Scan for the cell matching the given text and deliver its (X, Y) coordinate at center. 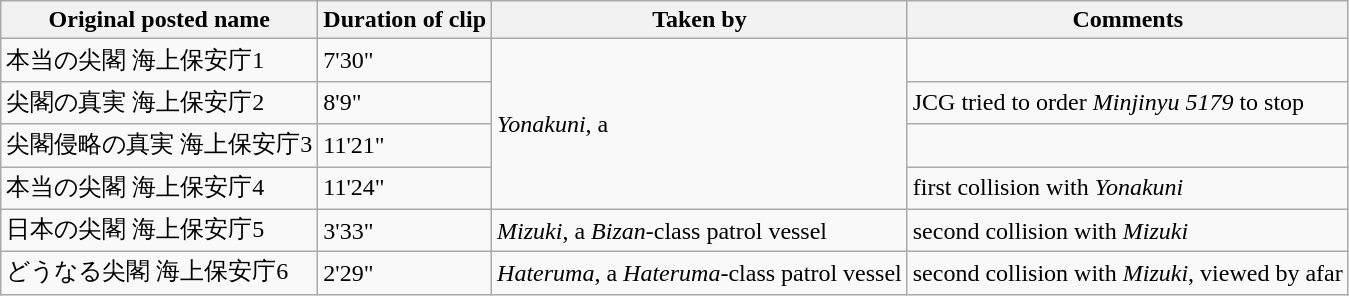
Hateruma, a Hateruma-class patrol vessel (700, 274)
本当の尖閣 海上保安庁1 (160, 60)
11'21" (405, 146)
Yonakuni, a (700, 124)
JCG tried to order Minjinyu 5179 to stop (1128, 102)
尖閣の真実 海上保安庁2 (160, 102)
Comments (1128, 20)
2'29" (405, 274)
second collision with Mizuki, viewed by afar (1128, 274)
本当の尖閣 海上保安庁4 (160, 188)
Duration of clip (405, 20)
second collision with Mizuki (1128, 230)
Mizuki, a Bizan-class patrol vessel (700, 230)
Taken by (700, 20)
Original posted name (160, 20)
3'33" (405, 230)
どうなる尖閣 海上保安庁6 (160, 274)
8'9" (405, 102)
尖閣侵略の真実 海上保安庁3 (160, 146)
7'30" (405, 60)
first collision with Yonakuni (1128, 188)
11'24" (405, 188)
日本の尖閣 海上保安庁5 (160, 230)
